Pinpoint the cell where the given text exists, returning its [x, y] midpoint coordinate. 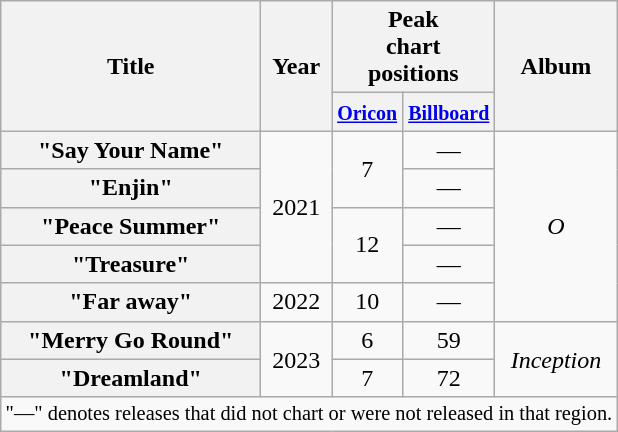
"Say Your Name" [131, 150]
Billboard [449, 112]
Oricon [368, 112]
59 [449, 340]
12 [368, 245]
2023 [296, 359]
72 [449, 378]
O [556, 226]
Inception [556, 359]
"Peace Summer" [131, 226]
2022 [296, 302]
Album [556, 66]
6 [368, 340]
"Far away" [131, 302]
10 [368, 302]
"Dreamland" [131, 378]
"—" denotes releases that did not chart or were not released in that region. [309, 414]
"Merry Go Round" [131, 340]
"Treasure" [131, 264]
Peak chart positions [414, 47]
2021 [296, 207]
Year [296, 66]
Title [131, 66]
"Enjin" [131, 188]
